Locate the cell with the specified text and output its (x, y) center coordinate. 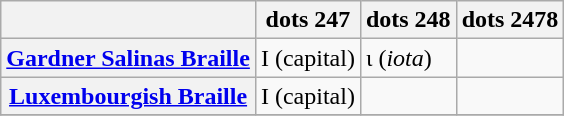
dots 248 (408, 20)
ι (iota) (408, 58)
Gardner Salinas Braille (128, 58)
dots 247 (308, 20)
dots 2478 (510, 20)
Luxembourgish Braille (128, 96)
